Find where the given text appears and provide that cell's center as (x, y) coordinate. 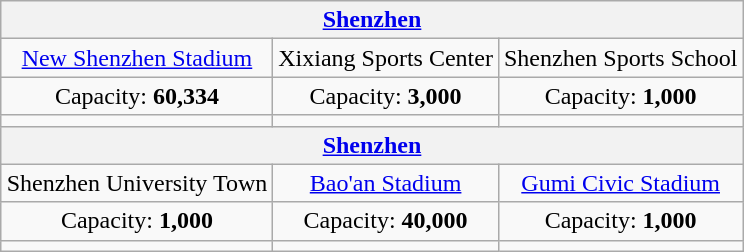
Capacity: 60,334 (137, 96)
Xixiang Sports Center (386, 58)
Shenzhen University Town (137, 183)
Capacity: 40,000 (386, 221)
Shenzhen Sports School (620, 58)
New Shenzhen Stadium (137, 58)
Capacity: 3,000 (386, 96)
Gumi Civic Stadium (620, 183)
Bao'an Stadium (386, 183)
